Return the (x, y) coordinate for the center point of the cell that contains the specified text.  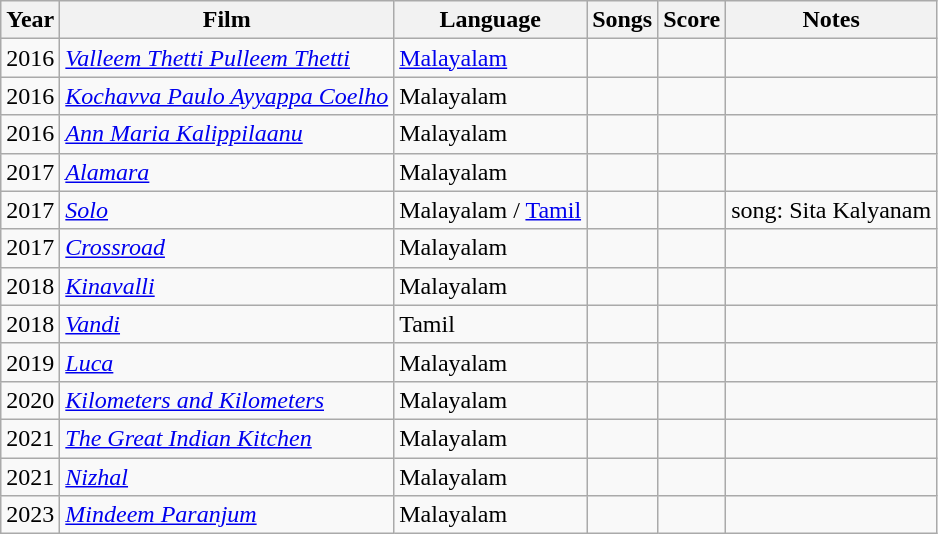
Kinavalli (227, 286)
Songs (622, 20)
Year (30, 20)
Language (490, 20)
Vandi (227, 324)
2019 (30, 362)
Solo (227, 210)
Mindeem Paranjum (227, 515)
Alamara (227, 172)
Kilometers and Kilometers (227, 400)
song: Sita Kalyanam (832, 210)
Kochavva Paulo Ayyappa Coelho (227, 96)
Notes (832, 20)
Crossroad (227, 248)
The Great Indian Kitchen (227, 438)
Ann Maria Kalippilaanu (227, 134)
2023 (30, 515)
Score (692, 20)
Nizhal (227, 477)
Luca (227, 362)
Tamil (490, 324)
Film (227, 20)
2020 (30, 400)
Malayalam / Tamil (490, 210)
Valleem Thetti Pulleem Thetti (227, 58)
